Pinpoint the cell where the given text exists, returning its [X, Y] midpoint coordinate. 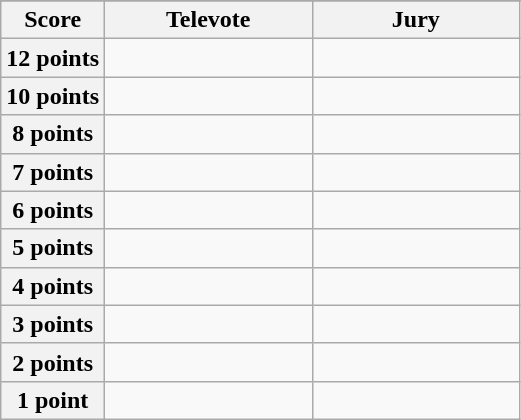
7 points [53, 172]
Televote [209, 20]
Score [53, 20]
10 points [53, 96]
4 points [53, 286]
3 points [53, 324]
6 points [53, 210]
8 points [53, 134]
12 points [53, 58]
2 points [53, 362]
Jury [416, 20]
1 point [53, 400]
5 points [53, 248]
